Identify which cell holds the provided text, then report its (x, y) central coordinate. 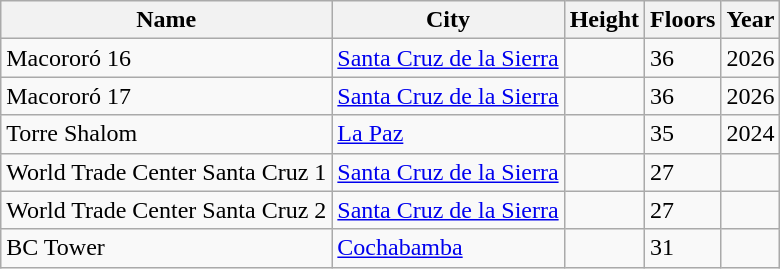
La Paz (448, 134)
World Trade Center Santa Cruz 1 (166, 172)
Macororó 16 (166, 58)
Cochabamba (448, 248)
Floors (683, 20)
Height (604, 20)
BC Tower (166, 248)
Macororó 17 (166, 96)
35 (683, 134)
2024 (750, 134)
31 (683, 248)
World Trade Center Santa Cruz 2 (166, 210)
Name (166, 20)
Year (750, 20)
Torre Shalom (166, 134)
City (448, 20)
